Provide the (x, y) coordinate of the cell's center where the given text is located.  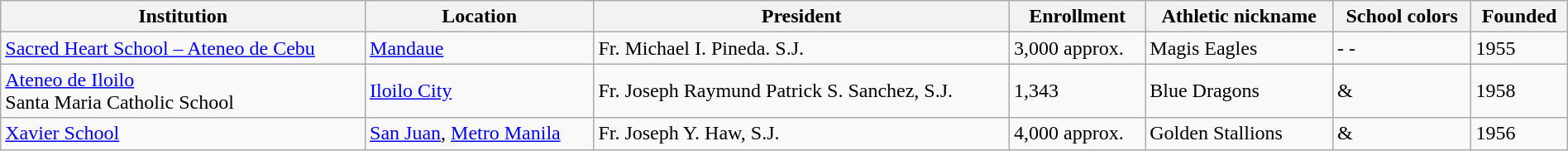
Sacred Heart School – Ateneo de Cebu (184, 48)
1956 (1519, 134)
3,000 approx. (1077, 48)
4,000 approx. (1077, 134)
San Juan, Metro Manila (480, 134)
Enrollment (1077, 17)
Location (480, 17)
Fr. Joseph Raymund Patrick S. Sanchez, S.J. (802, 91)
Golden Stallions (1239, 134)
1955 (1519, 48)
Founded (1519, 17)
Athletic nickname (1239, 17)
Xavier School (184, 134)
Institution (184, 17)
Fr. Joseph Y. Haw, S.J. (802, 134)
Fr. Michael I. Pineda. S.J. (802, 48)
- - (1403, 48)
Magis Eagles (1239, 48)
Mandaue (480, 48)
1958 (1519, 91)
Blue Dragons (1239, 91)
Ateneo de IloiloSanta Maria Catholic School (184, 91)
School colors (1403, 17)
Iloilo City (480, 91)
1,343 (1077, 91)
President (802, 17)
